Scan for the cell matching the given text and deliver its [X, Y] coordinate at center. 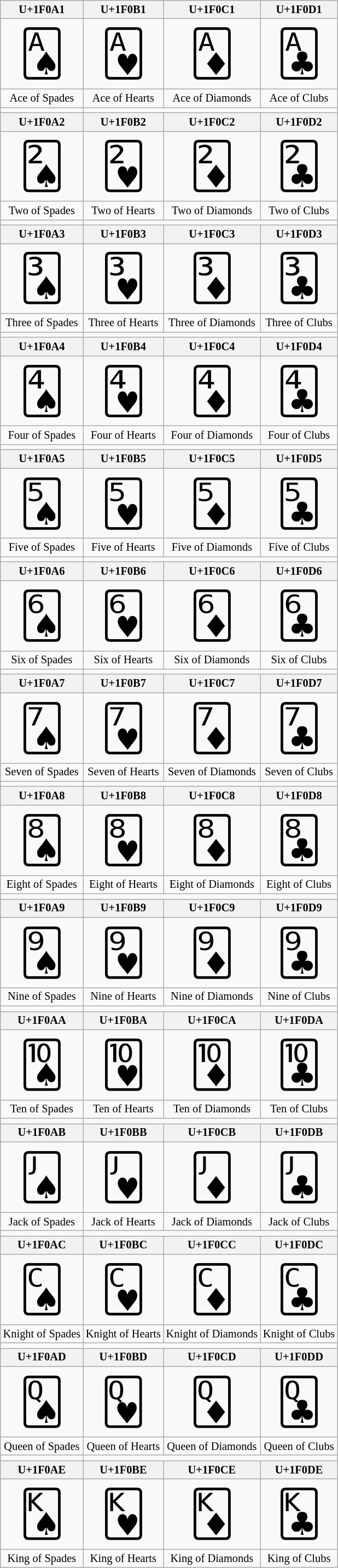
🂾 [124, 1514]
Nine of Clubs [299, 997]
U+1F0A8 [42, 796]
U+1F0CB [212, 1133]
Ace of Clubs [299, 98]
Four of Clubs [299, 435]
🂣 [42, 279]
U+1F0BE [124, 1470]
🃄 [212, 391]
🃌 [212, 1289]
🃜 [299, 1289]
King of Diamonds [212, 1558]
🃂 [212, 166]
🂻 [124, 1177]
🃆 [212, 615]
Two of Clubs [299, 210]
🂱 [124, 54]
Eight of Hearts [124, 885]
U+1F0C7 [212, 683]
U+1F0C9 [212, 908]
Ace of Spades [42, 98]
U+1F0A5 [42, 459]
🃋 [212, 1177]
U+1F0B1 [124, 9]
🃕 [299, 503]
U+1F0D9 [299, 908]
🃝 [299, 1402]
U+1F0B7 [124, 683]
Jack of Hearts [124, 1222]
Queen of Diamonds [212, 1446]
🂤 [42, 391]
U+1F0C1 [212, 9]
Five of Diamonds [212, 547]
Seven of Spades [42, 772]
Eight of Diamonds [212, 885]
Jack of Clubs [299, 1222]
Queen of Clubs [299, 1446]
Nine of Hearts [124, 997]
🂥 [42, 503]
U+1F0B3 [124, 234]
Five of Hearts [124, 547]
🂶 [124, 615]
U+1F0A1 [42, 9]
🂵 [124, 503]
🃙 [299, 953]
U+1F0C6 [212, 571]
Three of Diamonds [212, 323]
U+1F0A6 [42, 571]
U+1F0C5 [212, 459]
U+1F0AA [42, 1021]
🂹 [124, 953]
Seven of Clubs [299, 772]
🃖 [299, 615]
U+1F0CC [212, 1245]
Nine of Spades [42, 997]
U+1F0AB [42, 1133]
U+1F0B5 [124, 459]
U+1F0D4 [299, 346]
🃉 [212, 953]
U+1F0DA [299, 1021]
Six of Diamonds [212, 660]
🂽 [124, 1402]
🃘 [299, 840]
🃇 [212, 728]
🂷 [124, 728]
🃍 [212, 1402]
Four of Hearts [124, 435]
Queen of Hearts [124, 1446]
Ten of Clubs [299, 1109]
King of Spades [42, 1558]
Three of Spades [42, 323]
U+1F0B2 [124, 122]
Five of Spades [42, 547]
Eight of Clubs [299, 885]
🂲 [124, 166]
U+1F0DB [299, 1133]
U+1F0D1 [299, 9]
🂫 [42, 1177]
🃁 [212, 54]
🃈 [212, 840]
Seven of Hearts [124, 772]
U+1F0C2 [212, 122]
Six of Hearts [124, 660]
U+1F0CA [212, 1021]
U+1F0D3 [299, 234]
Two of Spades [42, 210]
Ace of Hearts [124, 98]
Ten of Diamonds [212, 1109]
🂨 [42, 840]
U+1F0CE [212, 1470]
Ten of Hearts [124, 1109]
U+1F0A7 [42, 683]
🂳 [124, 279]
🃎 [212, 1514]
🂮 [42, 1514]
🂪 [42, 1064]
King of Hearts [124, 1558]
U+1F0A4 [42, 346]
Six of Clubs [299, 660]
U+1F0AE [42, 1470]
Eight of Spades [42, 885]
🃗 [299, 728]
🃚 [299, 1064]
U+1F0C3 [212, 234]
Four of Diamonds [212, 435]
U+1F0D5 [299, 459]
U+1F0B8 [124, 796]
U+1F0DD [299, 1357]
🂩 [42, 953]
U+1F0BB [124, 1133]
U+1F0DE [299, 1470]
🃊 [212, 1064]
🂸 [124, 840]
Six of Spades [42, 660]
Three of Hearts [124, 323]
U+1F0CD [212, 1357]
🂬 [42, 1289]
Queen of Spades [42, 1446]
Knight of Diamonds [212, 1334]
U+1F0D8 [299, 796]
Ten of Spades [42, 1109]
U+1F0D2 [299, 122]
Three of Clubs [299, 323]
U+1F0C4 [212, 346]
U+1F0BC [124, 1245]
🃅 [212, 503]
🂭 [42, 1402]
U+1F0A9 [42, 908]
🂧 [42, 728]
🃓 [299, 279]
🃔 [299, 391]
Two of Diamonds [212, 210]
Knight of Hearts [124, 1334]
U+1F0A2 [42, 122]
🂢 [42, 166]
🃞 [299, 1514]
King of Clubs [299, 1558]
U+1F0DC [299, 1245]
Knight of Clubs [299, 1334]
Ace of Diamonds [212, 98]
Seven of Diamonds [212, 772]
U+1F0A3 [42, 234]
Nine of Diamonds [212, 997]
🃃 [212, 279]
🂺 [124, 1064]
🃛 [299, 1177]
Two of Hearts [124, 210]
🂡 [42, 54]
U+1F0B4 [124, 346]
U+1F0D6 [299, 571]
🂼 [124, 1289]
U+1F0BD [124, 1357]
U+1F0C8 [212, 796]
Five of Clubs [299, 547]
🂦 [42, 615]
U+1F0B6 [124, 571]
U+1F0AC [42, 1245]
Four of Spades [42, 435]
🂴 [124, 391]
U+1F0B9 [124, 908]
Knight of Spades [42, 1334]
Jack of Diamonds [212, 1222]
🃒 [299, 166]
U+1F0AD [42, 1357]
U+1F0BA [124, 1021]
🃑 [299, 54]
U+1F0D7 [299, 683]
Jack of Spades [42, 1222]
